From the cell containing the given text, extract its center point as (x, y) coordinate. 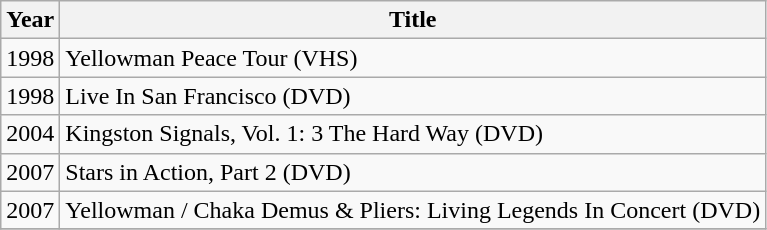
Live In San Francisco (DVD) (413, 96)
2004 (30, 134)
Stars in Action, Part 2 (DVD) (413, 172)
Title (413, 20)
Yellowman Peace Tour (VHS) (413, 58)
Yellowman / Chaka Demus & Pliers: Living Legends In Concert (DVD) (413, 210)
Kingston Signals, Vol. 1: 3 The Hard Way (DVD) (413, 134)
Year (30, 20)
